Return [X, Y] of the center of cell containing provided text 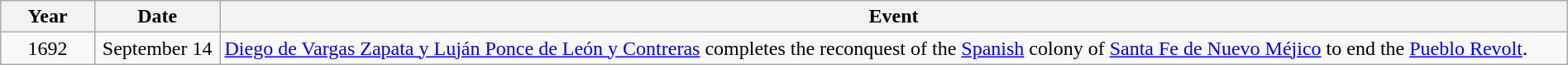
1692 [48, 48]
Event [893, 17]
September 14 [157, 48]
Date [157, 17]
Year [48, 17]
